Search for the cell housing the specified text and yield its [X, Y] center coordinate. 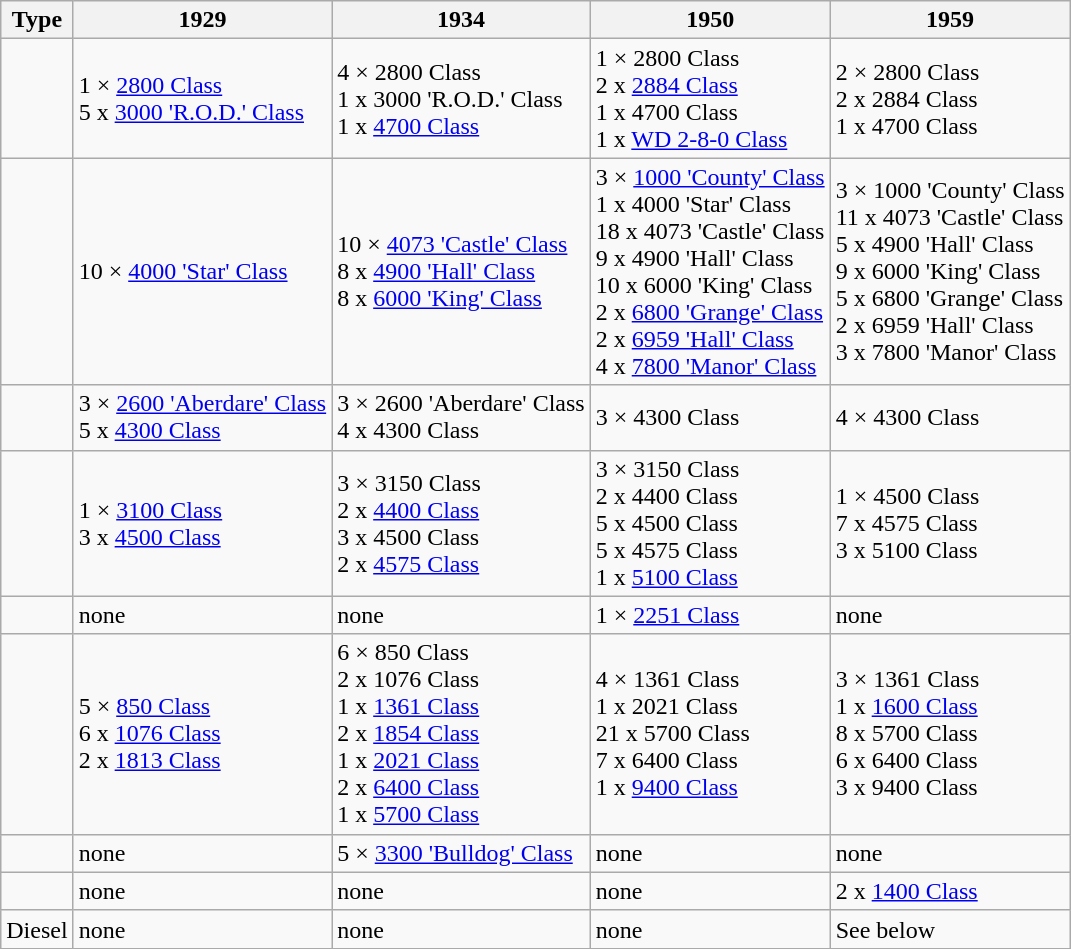
Type [37, 20]
1 × 4500 Class7 x 4575 Class3 x 5100 Class [950, 523]
3 × 2600 'Aberdare' Class5 x 4300 Class [202, 418]
3 × 4300 Class [710, 418]
1 × 2800 Class2 x 2884 Class1 x 4700 Class1 x WD 2-8-0 Class [710, 98]
4 × 4300 Class [950, 418]
10 × 4073 'Castle' Class8 x 4900 'Hall' Class8 x 6000 'King' Class [462, 272]
1934 [462, 20]
3 × 2600 'Aberdare' Class4 x 4300 Class [462, 418]
5 × 850 Class6 x 1076 Class2 x 1813 Class [202, 734]
2 × 2800 Class2 x 2884 Class1 x 4700 Class [950, 98]
1 × 3100 Class3 x 4500 Class [202, 523]
1959 [950, 20]
1950 [710, 20]
6 × 850 Class2 x 1076 Class1 x 1361 Class2 x 1854 Class1 x 2021 Class2 x 6400 Class1 x 5700 Class [462, 734]
2 x 1400 Class [950, 891]
3 × 1361 Class1 x 1600 Class8 x 5700 Class6 x 6400 Class3 x 9400 Class [950, 734]
3 × 3150 Class2 x 4400 Class5 x 4500 Class5 x 4575 Class1 x 5100 Class [710, 523]
1929 [202, 20]
1 × 2251 Class [710, 615]
Diesel [37, 929]
4 × 1361 Class1 x 2021 Class21 x 5700 Class7 x 6400 Class1 x 9400 Class [710, 734]
3 × 3150 Class2 x 4400 Class3 x 4500 Class2 x 4575 Class [462, 523]
5 × 3300 'Bulldog' Class [462, 853]
See below [950, 929]
10 × 4000 'Star' Class [202, 272]
4 × 2800 Class1 x 3000 'R.O.D.' Class1 x 4700 Class [462, 98]
1 × 2800 Class5 x 3000 'R.O.D.' Class [202, 98]
